From the cell containing the given text, extract its center point as (X, Y) coordinate. 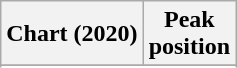
Peakposition (189, 34)
Chart (2020) (72, 34)
